Provide the (X, Y) coordinate of the cell's center where the given text is located.  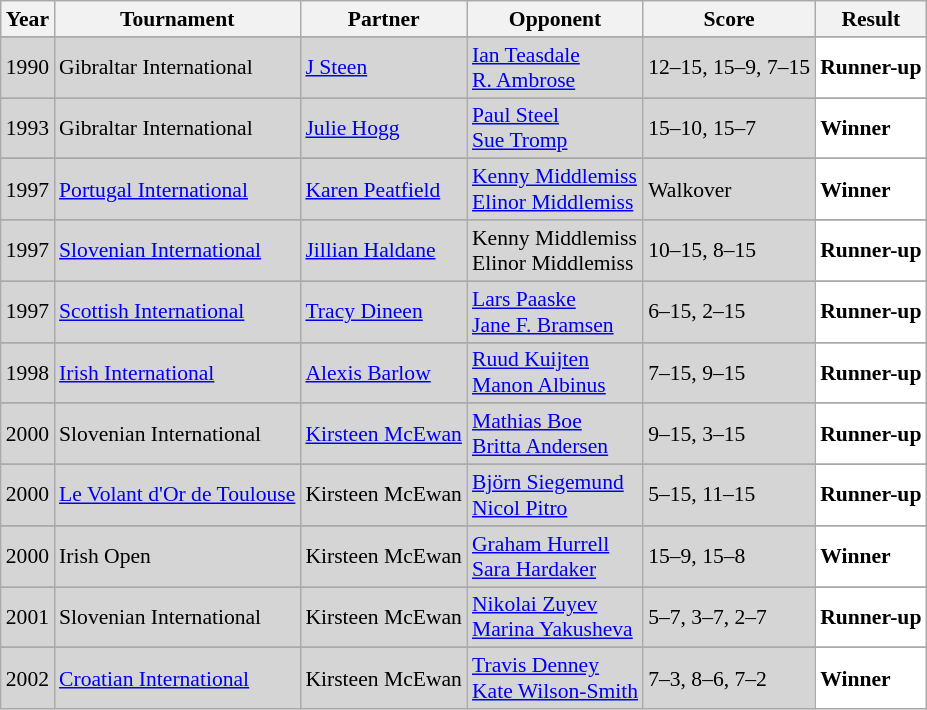
Portugal International (177, 190)
Lars Paaske Jane F. Bramsen (555, 312)
1990 (28, 68)
15–9, 15–8 (729, 556)
Graham Hurrell Sara Hardaker (555, 556)
12–15, 15–9, 7–15 (729, 68)
Mathias Boe Britta Andersen (555, 434)
Croatian International (177, 678)
7–3, 8–6, 7–2 (729, 678)
Tournament (177, 19)
Scottish International (177, 312)
Tracy Dineen (384, 312)
Alexis Barlow (384, 372)
6–15, 2–15 (729, 312)
Walkover (729, 190)
Ian Teasdale R. Ambrose (555, 68)
9–15, 3–15 (729, 434)
1993 (28, 128)
7–15, 9–15 (729, 372)
10–15, 8–15 (729, 250)
Partner (384, 19)
J Steen (384, 68)
Travis Denney Kate Wilson-Smith (555, 678)
Ruud Kuijten Manon Albinus (555, 372)
Result (870, 19)
Irish International (177, 372)
Karen Peatfield (384, 190)
15–10, 15–7 (729, 128)
Jillian Haldane (384, 250)
1998 (28, 372)
2001 (28, 618)
Nikolai Zuyev Marina Yakusheva (555, 618)
Irish Open (177, 556)
5–7, 3–7, 2–7 (729, 618)
Björn Siegemund Nicol Pitro (555, 496)
Le Volant d'Or de Toulouse (177, 496)
Paul Steel Sue Tromp (555, 128)
Year (28, 19)
Score (729, 19)
Julie Hogg (384, 128)
2002 (28, 678)
5–15, 11–15 (729, 496)
Opponent (555, 19)
